Capture the cell that displays the provided text and extract its [X, Y] central coordinate. 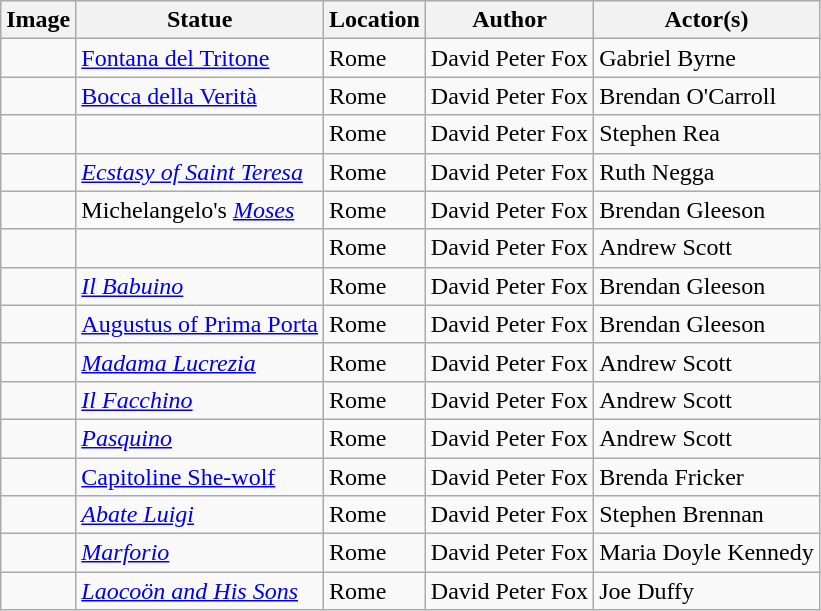
Fontana del Tritone [200, 58]
Statue [200, 20]
Capitoline She-wolf [200, 477]
Abate Luigi [200, 515]
Ruth Negga [707, 172]
Author [509, 20]
Brenda Fricker [707, 477]
Madama Lucrezia [200, 362]
Actor(s) [707, 20]
Stephen Brennan [707, 515]
Michelangelo's Moses [200, 210]
Gabriel Byrne [707, 58]
Stephen Rea [707, 134]
Il Babuino [200, 286]
Il Facchino [200, 400]
Maria Doyle Kennedy [707, 553]
Joe Duffy [707, 591]
Image [38, 20]
Location [375, 20]
Augustus of Prima Porta [200, 324]
Bocca della Verità [200, 96]
Ecstasy of Saint Teresa [200, 172]
Marforio [200, 553]
Laocoön and His Sons [200, 591]
Brendan O'Carroll [707, 96]
Pasquino [200, 438]
